Extract the (x, y) coordinate from the center of the cell holding the provided text.  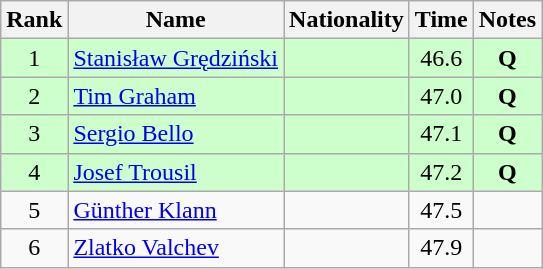
47.0 (441, 96)
3 (34, 134)
47.5 (441, 210)
Josef Trousil (176, 172)
47.2 (441, 172)
Stanisław Grędziński (176, 58)
46.6 (441, 58)
Rank (34, 20)
Sergio Bello (176, 134)
1 (34, 58)
Zlatko Valchev (176, 248)
Günther Klann (176, 210)
6 (34, 248)
Time (441, 20)
5 (34, 210)
47.9 (441, 248)
Notes (507, 20)
Nationality (347, 20)
4 (34, 172)
Name (176, 20)
47.1 (441, 134)
2 (34, 96)
Tim Graham (176, 96)
